Scan for the cell matching the given text and deliver its (x, y) coordinate at center. 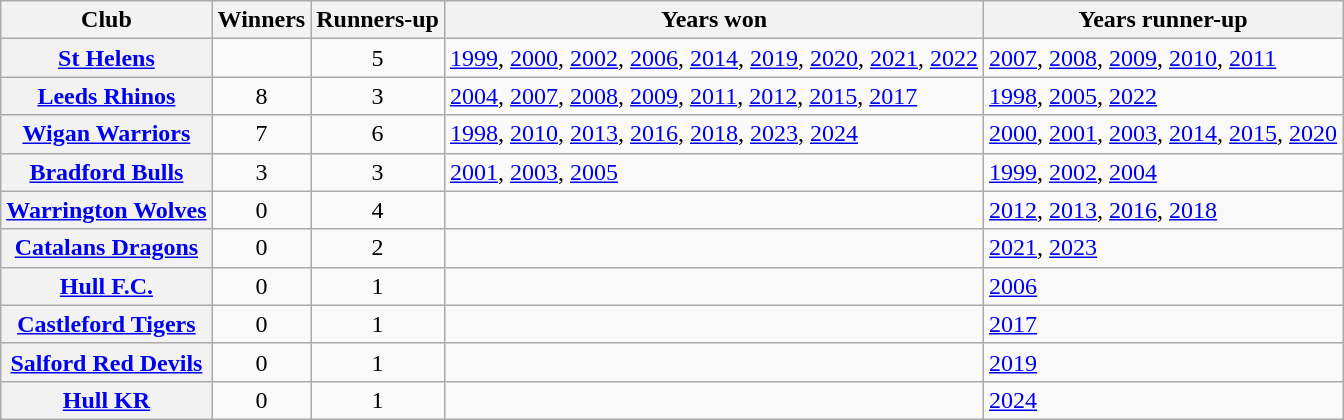
Years won (714, 20)
8 (262, 96)
1999, 2000, 2002, 2006, 2014, 2019, 2020, 2021, 2022 (714, 58)
2004, 2007, 2008, 2009, 2011, 2012, 2015, 2017 (714, 96)
Years runner-up (1164, 20)
Hull KR (106, 400)
Bradford Bulls (106, 172)
1998, 2005, 2022 (1164, 96)
Salford Red Devils (106, 362)
Club (106, 20)
5 (378, 58)
2012, 2013, 2016, 2018 (1164, 210)
Leeds Rhinos (106, 96)
2024 (1164, 400)
2019 (1164, 362)
2021, 2023 (1164, 248)
1999, 2002, 2004 (1164, 172)
2006 (1164, 286)
2 (378, 248)
Warrington Wolves (106, 210)
Castleford Tigers (106, 324)
2007, 2008, 2009, 2010, 2011 (1164, 58)
Catalans Dragons (106, 248)
7 (262, 134)
Winners (262, 20)
2000, 2001, 2003, 2014, 2015, 2020 (1164, 134)
2017 (1164, 324)
Runners-up (378, 20)
4 (378, 210)
2001, 2003, 2005 (714, 172)
6 (378, 134)
Wigan Warriors (106, 134)
Hull F.C. (106, 286)
St Helens (106, 58)
1998, 2010, 2013, 2016, 2018, 2023, 2024 (714, 134)
